Detect which cell encompasses the target text, then output its (X, Y) center coordinate. 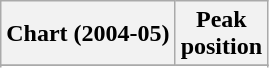
Chart (2004-05) (88, 34)
Peakposition (221, 34)
